Return [x, y] of the center of cell containing provided text 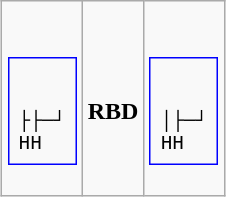
RBD [113, 98]
